Pinpoint the cell where the given text exists, returning its [x, y] midpoint coordinate. 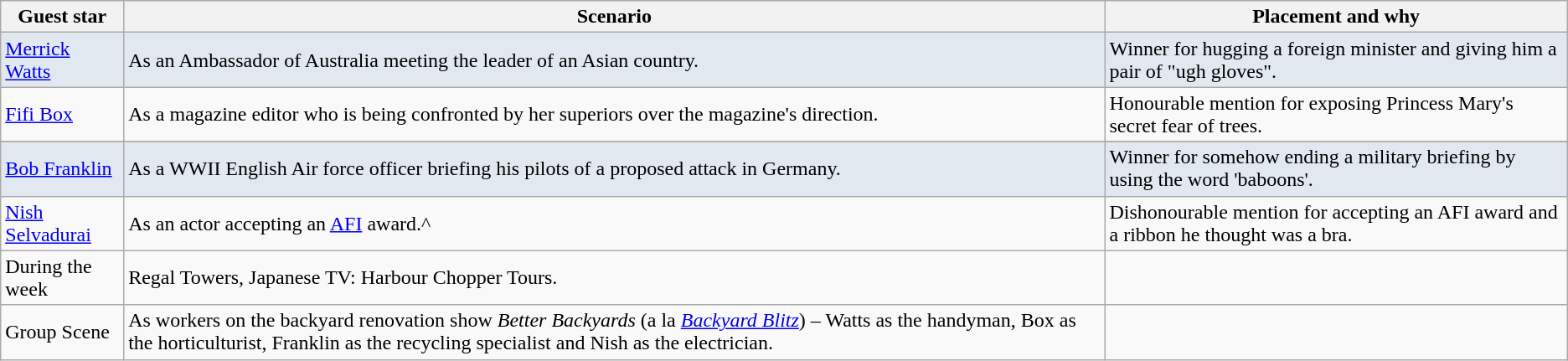
As an Ambassador of Australia meeting the leader of an Asian country. [615, 60]
Winner for somehow ending a military briefing by using the word 'baboons'. [1336, 169]
Fifi Box [62, 114]
Scenario [615, 17]
As a WWII English Air force officer briefing his pilots of a proposed attack in Germany. [615, 169]
As a magazine editor who is being confronted by her superiors over the magazine's direction. [615, 114]
As an actor accepting an AFI award.^ [615, 223]
Placement and why [1336, 17]
Winner for hugging a foreign minister and giving him a pair of "ugh gloves". [1336, 60]
Group Scene [62, 332]
Dishonourable mention for accepting an AFI award and a ribbon he thought was a bra. [1336, 223]
Guest star [62, 17]
Bob Franklin [62, 169]
During the week [62, 278]
Honourable mention for exposing Princess Mary's secret fear of trees. [1336, 114]
Merrick Watts [62, 60]
Nish Selvadurai [62, 223]
Regal Towers, Japanese TV: Harbour Chopper Tours. [615, 278]
